Return the (X, Y) coordinate for the center point of the cell that contains the specified text.  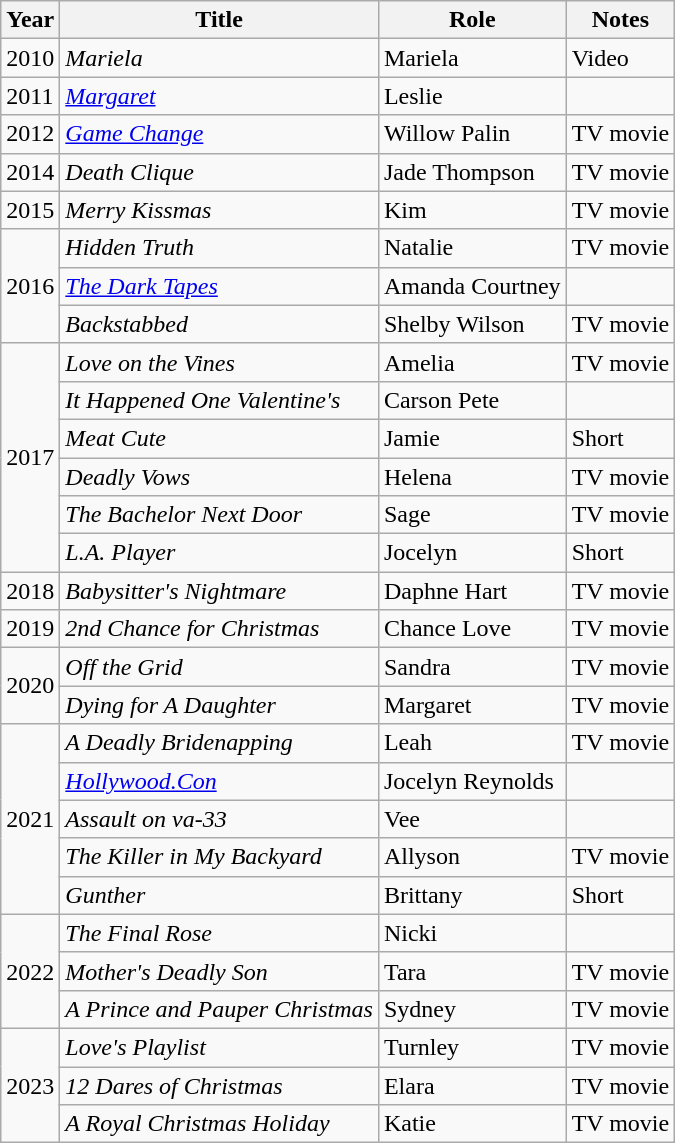
Hollywood.Con (220, 781)
2014 (30, 172)
A Royal Christmas Holiday (220, 1124)
2017 (30, 457)
Backstabbed (220, 324)
Jocelyn (472, 553)
Daphne Hart (472, 591)
Amelia (472, 362)
Nicki (472, 933)
Dying for A Daughter (220, 705)
2016 (30, 286)
Katie (472, 1124)
Jocelyn Reynolds (472, 781)
Role (472, 20)
Love's Playlist (220, 1047)
Chance Love (472, 629)
Meat Cute (220, 438)
Shelby Wilson (472, 324)
2019 (30, 629)
Helena (472, 477)
A Prince and Pauper Christmas (220, 1009)
Assault on va-33 (220, 819)
Natalie (472, 248)
2012 (30, 134)
2nd Chance for Christmas (220, 629)
The Killer in My Backyard (220, 857)
It Happened One Valentine's (220, 400)
Jamie (472, 438)
Allyson (472, 857)
Tara (472, 971)
Willow Palin (472, 134)
12 Dares of Christmas (220, 1085)
Death Clique (220, 172)
A Deadly Bridenapping (220, 743)
Jade Thompson (472, 172)
Merry Kissmas (220, 210)
Notes (620, 20)
The Final Rose (220, 933)
Video (620, 58)
The Bachelor Next Door (220, 515)
Babysitter's Nightmare (220, 591)
L.A. Player (220, 553)
2010 (30, 58)
Gunther (220, 895)
The Dark Tapes (220, 286)
2022 (30, 971)
Mother's Deadly Son (220, 971)
2018 (30, 591)
Leslie (472, 96)
2011 (30, 96)
Love on the Vines (220, 362)
2021 (30, 819)
Game Change (220, 134)
Kim (472, 210)
2020 (30, 686)
Carson Pete (472, 400)
Brittany (472, 895)
Sandra (472, 667)
Amanda Courtney (472, 286)
Sydney (472, 1009)
Sage (472, 515)
Year (30, 20)
Turnley (472, 1047)
Vee (472, 819)
Leah (472, 743)
Deadly Vows (220, 477)
Elara (472, 1085)
Off the Grid (220, 667)
Hidden Truth (220, 248)
2015 (30, 210)
2023 (30, 1085)
Title (220, 20)
